Provide the (X, Y) coordinate of the cell's center where the given text is located.  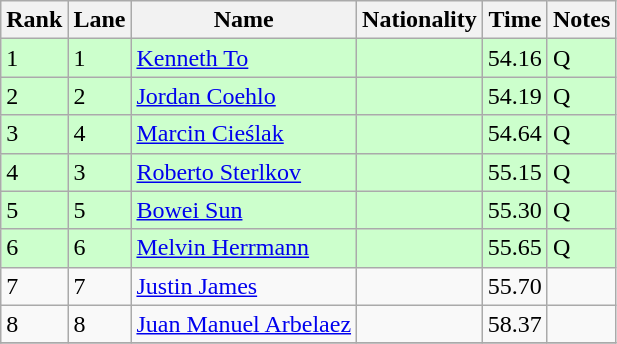
55.65 (514, 248)
55.15 (514, 172)
55.70 (514, 286)
Lane (100, 20)
Juan Manuel Arbelaez (244, 324)
55.30 (514, 210)
Notes (581, 20)
Bowei Sun (244, 210)
Nationality (420, 20)
Time (514, 20)
Kenneth To (244, 58)
Justin James (244, 286)
Name (244, 20)
Marcin Cieślak (244, 134)
54.16 (514, 58)
54.64 (514, 134)
58.37 (514, 324)
Jordan Coehlo (244, 96)
Melvin Herrmann (244, 248)
Rank (34, 20)
54.19 (514, 96)
Roberto Sterlkov (244, 172)
